Scan for the cell matching the given text and deliver its (X, Y) coordinate at center. 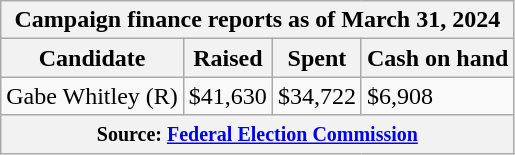
Campaign finance reports as of March 31, 2024 (258, 20)
$41,630 (228, 96)
Cash on hand (437, 58)
Gabe Whitley (R) (92, 96)
Candidate (92, 58)
Raised (228, 58)
Source: Federal Election Commission (258, 134)
$34,722 (316, 96)
$6,908 (437, 96)
Spent (316, 58)
